Provide the (X, Y) coordinate of the cell's center where the given text is located.  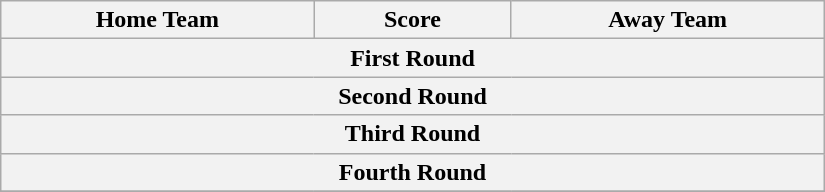
Home Team (158, 20)
Away Team (668, 20)
First Round (413, 58)
Fourth Round (413, 172)
Third Round (413, 134)
Score (412, 20)
Second Round (413, 96)
